From the cell containing the given text, extract its center point as (X, Y) coordinate. 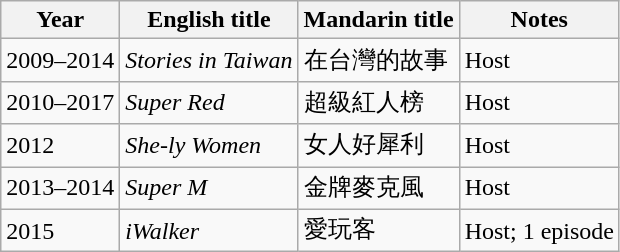
2012 (60, 146)
女人好犀利 (378, 146)
Host; 1 episode (539, 230)
金牌麥克風 (378, 188)
在台灣的故事 (378, 60)
Notes (539, 20)
Mandarin title (378, 20)
iWalker (209, 230)
Super Red (209, 102)
2009–2014 (60, 60)
Stories in Taiwan (209, 60)
Super M (209, 188)
超級紅人榜 (378, 102)
English title (209, 20)
2015 (60, 230)
2010–2017 (60, 102)
2013–2014 (60, 188)
愛玩客 (378, 230)
She-ly Women (209, 146)
Year (60, 20)
